Pinpoint the cell where the given text exists, returning its [x, y] midpoint coordinate. 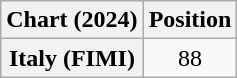
Position [190, 20]
Italy (FIMI) [72, 58]
Chart (2024) [72, 20]
88 [190, 58]
